Determine the [x, y] coordinate at the center of the cell enclosing the given text.  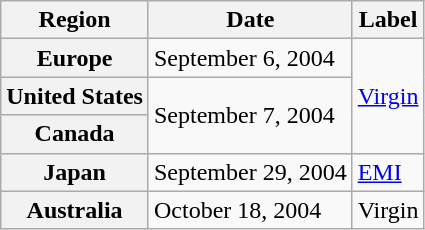
EMI [388, 172]
Australia [75, 210]
Canada [75, 134]
United States [75, 96]
September 29, 2004 [250, 172]
Region [75, 20]
October 18, 2004 [250, 210]
Europe [75, 58]
September 6, 2004 [250, 58]
Date [250, 20]
Label [388, 20]
September 7, 2004 [250, 115]
Japan [75, 172]
